Find where the given text appears and provide that cell's center as [X, Y] coordinate. 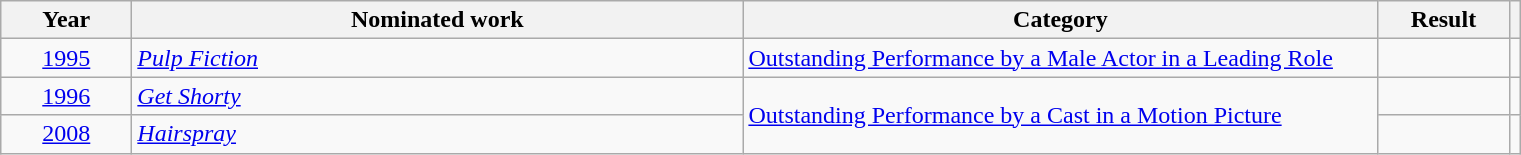
Outstanding Performance by a Male Actor in a Leading Role [1060, 58]
Get Shorty [438, 96]
Year [66, 20]
1996 [66, 96]
1995 [66, 58]
Result [1444, 20]
Pulp Fiction [438, 58]
Hairspray [438, 134]
Category [1060, 20]
Nominated work [438, 20]
Outstanding Performance by a Cast in a Motion Picture [1060, 115]
2008 [66, 134]
